Provide the [x, y] coordinate of the cell's center where the given text is located.  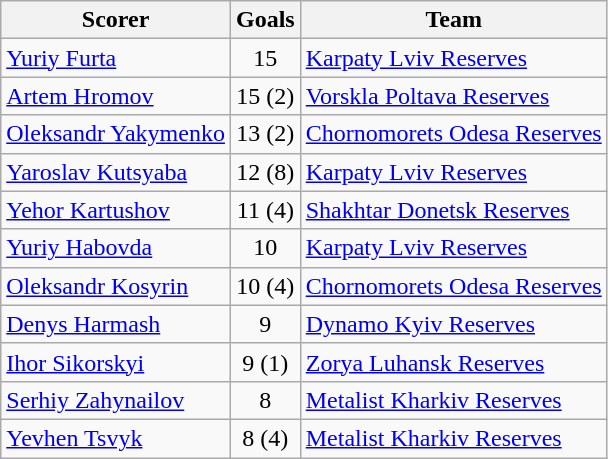
Denys Harmash [116, 324]
Shakhtar Donetsk Reserves [454, 210]
Dynamo Kyiv Reserves [454, 324]
Oleksandr Yakymenko [116, 134]
Zorya Luhansk Reserves [454, 362]
Scorer [116, 20]
15 [265, 58]
15 (2) [265, 96]
Oleksandr Kosyrin [116, 286]
Ihor Sikorskyi [116, 362]
Yuriy Habovda [116, 248]
8 (4) [265, 438]
10 [265, 248]
Vorskla Poltava Reserves [454, 96]
12 (8) [265, 172]
9 [265, 324]
9 (1) [265, 362]
10 (4) [265, 286]
8 [265, 400]
11 (4) [265, 210]
Yaroslav Kutsyaba [116, 172]
Serhiy Zahynailov [116, 400]
Yuriy Furta [116, 58]
Goals [265, 20]
Artem Hromov [116, 96]
13 (2) [265, 134]
Yevhen Tsvyk [116, 438]
Yehor Kartushov [116, 210]
Team [454, 20]
